Output the (x, y) coordinate of the center of the cell containing the given text.  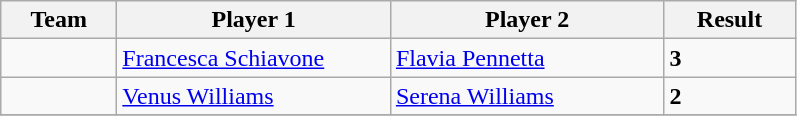
Result (730, 20)
Player 2 (527, 20)
Francesca Schiavone (254, 58)
Venus Williams (254, 96)
Player 1 (254, 20)
Serena Williams (527, 96)
Team (59, 20)
3 (730, 58)
2 (730, 96)
Flavia Pennetta (527, 58)
